Find where the given text appears and provide that cell's center as (x, y) coordinate. 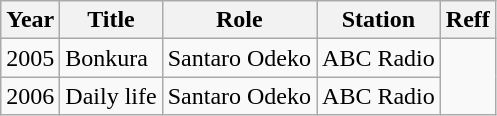
Year (30, 20)
2005 (30, 58)
Daily life (111, 96)
Role (239, 20)
Reff (468, 20)
Station (379, 20)
2006 (30, 96)
Bonkura (111, 58)
Title (111, 20)
